Return the (X, Y) coordinate for the center point of the cell that contains the specified text.  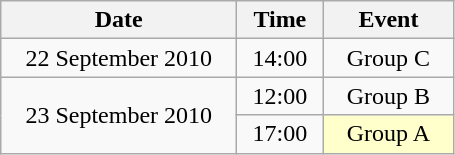
23 September 2010 (119, 115)
Group C (388, 58)
12:00 (280, 96)
Date (119, 20)
Event (388, 20)
17:00 (280, 134)
Group B (388, 96)
Group A (388, 134)
14:00 (280, 58)
Time (280, 20)
22 September 2010 (119, 58)
